Extract the [X, Y] coordinate from the center of the cell holding the provided text.  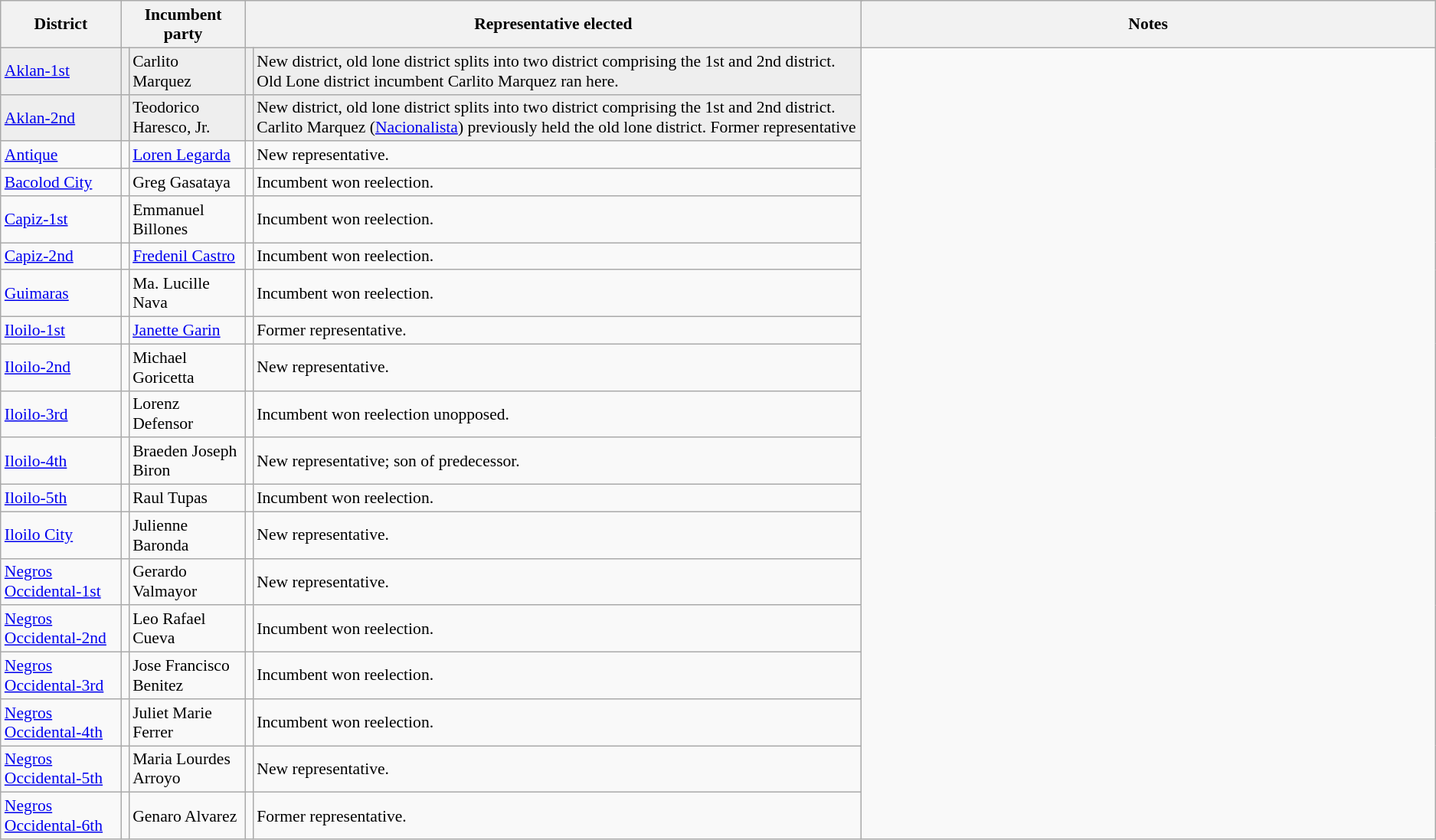
Negros Occidental-4th [61, 723]
Aklan-2nd [61, 118]
Iloilo-2nd [61, 368]
Jose Francisco Benitez [187, 675]
Carlito Marquez [187, 70]
Janette Garin [187, 331]
Iloilo-5th [61, 498]
Loren Legarda [187, 155]
Greg Gasataya [187, 182]
Bacolod City [61, 182]
Ma. Lucille Nava [187, 294]
Fredenil Castro [187, 257]
Negros Occidental-2nd [61, 629]
Michael Goricetta [187, 368]
Iloilo-1st [61, 331]
Antique [61, 155]
Capiz-2nd [61, 257]
Negros Occidental-3rd [61, 675]
Guimaras [61, 294]
Negros Occidental-1st [61, 582]
Notes [1149, 25]
Maria Lourdes Arroyo [187, 769]
Incumbent won reelection unopposed. [557, 413]
Emmanuel Billones [187, 219]
Representative elected [553, 25]
Juliet Marie Ferrer [187, 723]
New representative; son of predecessor. [557, 461]
Negros Occidental-5th [61, 769]
Negros Occidental-6th [61, 816]
Capiz-1st [61, 219]
Raul Tupas [187, 498]
Iloilo-4th [61, 461]
Teodorico Haresco, Jr. [187, 118]
Julienne Baronda [187, 534]
New district, old lone district splits into two district comprising the 1st and 2nd district. Old Lone district incumbent Carlito Marquez ran here. [557, 70]
Lorenz Defensor [187, 413]
Braeden Joseph Biron [187, 461]
Iloilo City [61, 534]
Genaro Alvarez [187, 816]
Incumbent party [183, 25]
Iloilo-3rd [61, 413]
Gerardo Valmayor [187, 582]
Aklan-1st [61, 70]
Leo Rafael Cueva [187, 629]
District [61, 25]
